Output the (X, Y) coordinate of the center of the cell containing the given text.  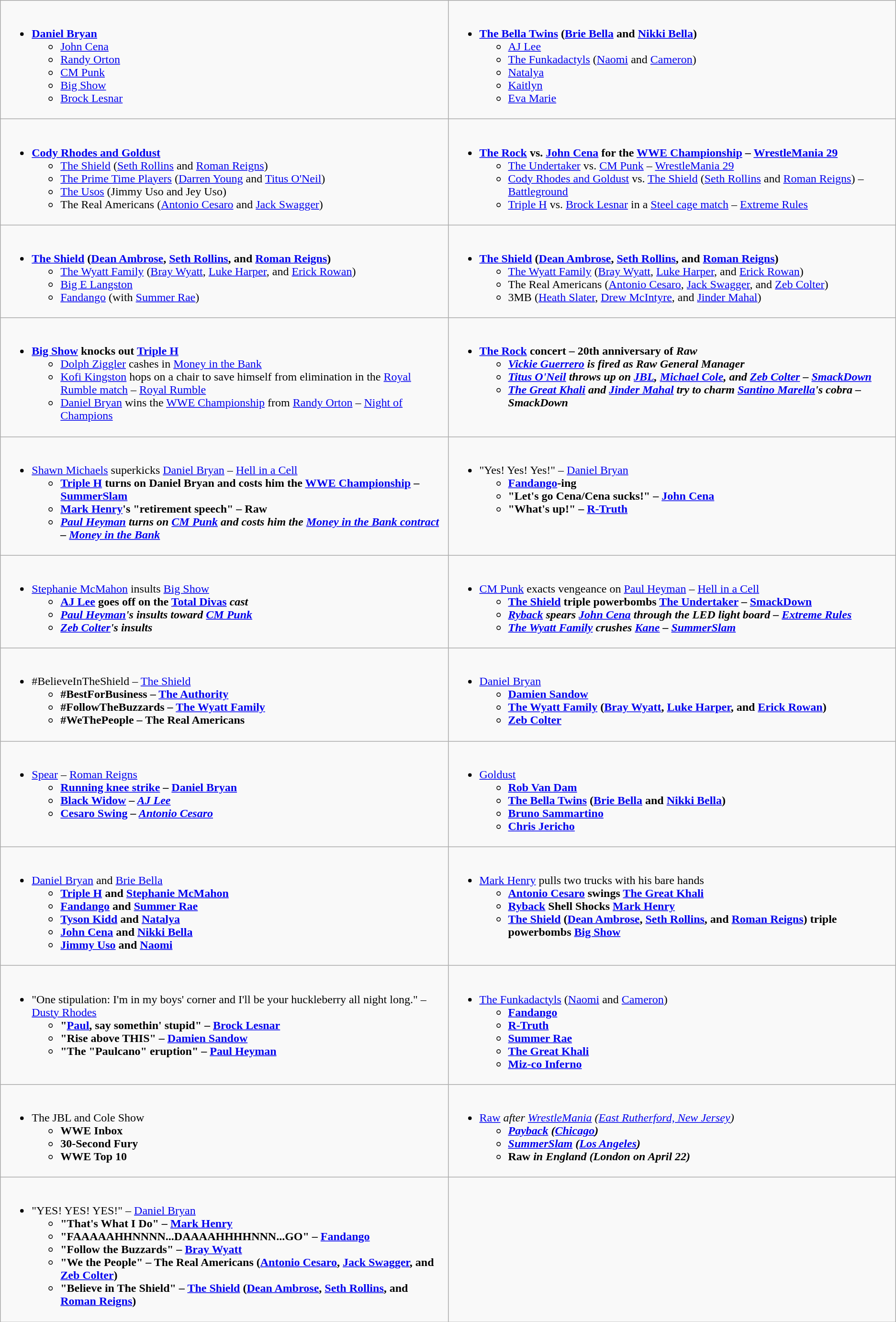
The JBL and Cole ShowWWE Inbox30-Second FuryWWE Top 10 (224, 1131)
Spear – Roman ReignsRunning knee strike – Daniel BryanBlack Widow – AJ LeeCesaro Swing – Antonio Cesaro (224, 794)
The Bella Twins (Brie Bella and Nikki Bella)AJ LeeThe Funkadactyls (Naomi and Cameron)NatalyaKaitlynEva Marie (672, 60)
Daniel BryanJohn CenaRandy OrtonCM PunkBig ShowBrock Lesnar (224, 60)
#BelieveInTheShield – The Shield#BestForBusiness – The Authority#FollowTheBuzzards – The Wyatt Family#WeThePeople – The Real Americans (224, 695)
Stephanie McMahon insults Big ShowAJ Lee goes off on the Total Divas castPaul Heyman's insults toward CM PunkZeb Colter's insults (224, 602)
"Yes! Yes! Yes!" – Daniel BryanFandango-ing"Let's go Cena/Cena sucks!" – John Cena"What's up!" – R-Truth (672, 496)
GoldustRob Van DamThe Bella Twins (Brie Bella and Nikki Bella)Bruno SammartinoChris Jericho (672, 794)
Daniel BryanDamien SandowThe Wyatt Family (Bray Wyatt, Luke Harper, and Erick Rowan)Zeb Colter (672, 695)
Raw after WrestleMania (East Rutherford, New Jersey)Payback (Chicago)SummerSlam (Los Angeles)Raw in England (London on April 22) (672, 1131)
The Funkadactyls (Naomi and Cameron)FandangoR-TruthSummer RaeThe Great KhaliMiz-co Inferno (672, 1025)
Daniel Bryan and Brie BellaTriple H and Stephanie McMahonFandango and Summer RaeTyson Kidd and NatalyaJohn Cena and Nikki BellaJimmy Uso and Naomi (224, 906)
